Provide the (x, y) coordinate of the cell's center where the given text is located.  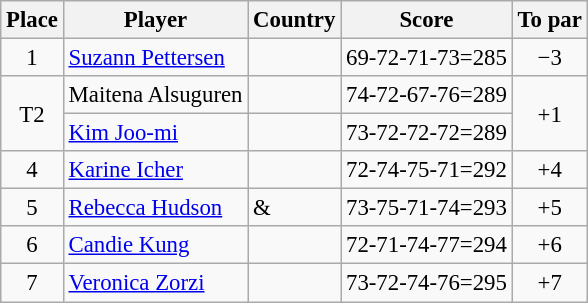
69-72-71-73=285 (427, 58)
6 (32, 245)
74-72-67-76=289 (427, 95)
+4 (550, 170)
Suzann Pettersen (156, 58)
72-71-74-77=294 (427, 245)
5 (32, 208)
Kim Joo-mi (156, 133)
T2 (32, 114)
To par (550, 20)
+5 (550, 208)
73-72-74-76=295 (427, 283)
1 (32, 58)
Maitena Alsuguren (156, 95)
73-75-71-74=293 (427, 208)
Country (294, 20)
Player (156, 20)
Score (427, 20)
Karine Icher (156, 170)
4 (32, 170)
Rebecca Hudson (156, 208)
−3 (550, 58)
+1 (550, 114)
7 (32, 283)
& (294, 208)
Veronica Zorzi (156, 283)
+6 (550, 245)
72-74-75-71=292 (427, 170)
Candie Kung (156, 245)
Place (32, 20)
73-72-72-72=289 (427, 133)
+7 (550, 283)
